Detect which cell encompasses the target text, then output its (X, Y) center coordinate. 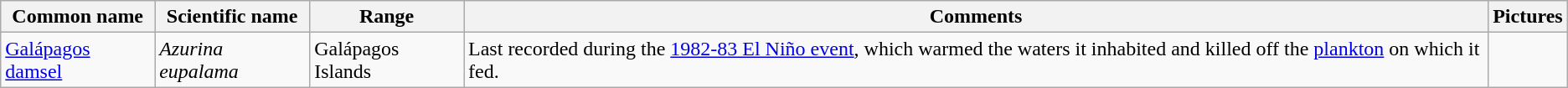
Common name (78, 17)
Galápagos damsel (78, 60)
Azurina eupalama (233, 60)
Scientific name (233, 17)
Comments (977, 17)
Last recorded during the 1982-83 El Niño event, which warmed the waters it inhabited and killed off the plankton on which it fed. (977, 60)
Pictures (1528, 17)
Range (387, 17)
Galápagos Islands (387, 60)
